For the text-containing cell, return its midpoint in (X, Y) coordinate format. 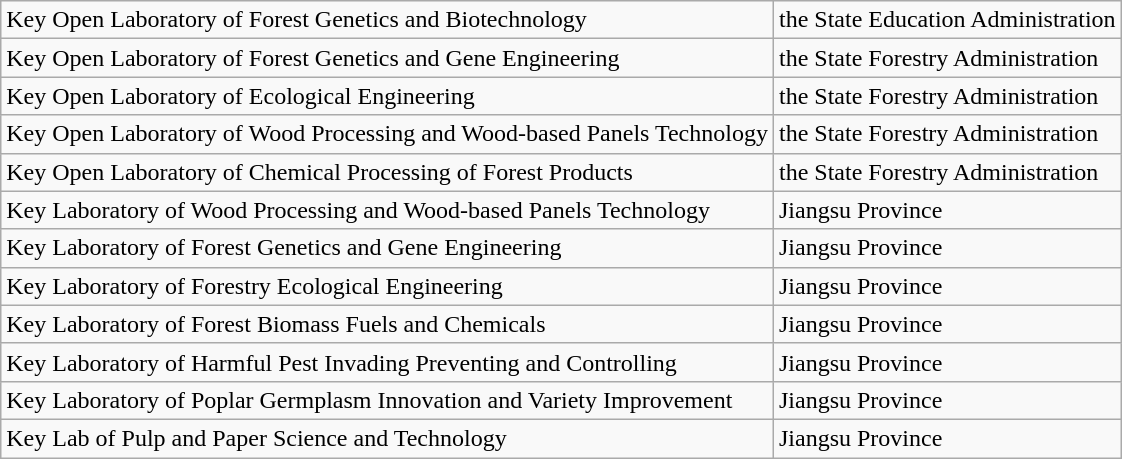
Key Laboratory of Harmful Pest Invading Preventing and Controlling (388, 362)
Key Open Laboratory of Chemical Processing of Forest Products (388, 172)
Key Open Laboratory of Forest Genetics and Gene Engineering (388, 58)
Key Lab of Pulp and Paper Science and Technology (388, 438)
Key Open Laboratory of Wood Processing and Wood-based Panels Technology (388, 134)
Key Open Laboratory of Ecological Engineering (388, 96)
Key Laboratory of Forest Biomass Fuels and Chemicals (388, 324)
Key Laboratory of Poplar Germplasm Innovation and Variety Improvement (388, 400)
Key Laboratory of Forestry Ecological Engineering (388, 286)
Key Laboratory of Forest Genetics and Gene Engineering (388, 248)
the State Education Administration (947, 20)
Key Open Laboratory of Forest Genetics and Biotechnology (388, 20)
Key Laboratory of Wood Processing and Wood-based Panels Technology (388, 210)
